Output the [X, Y] coordinate of the center of the cell containing the given text.  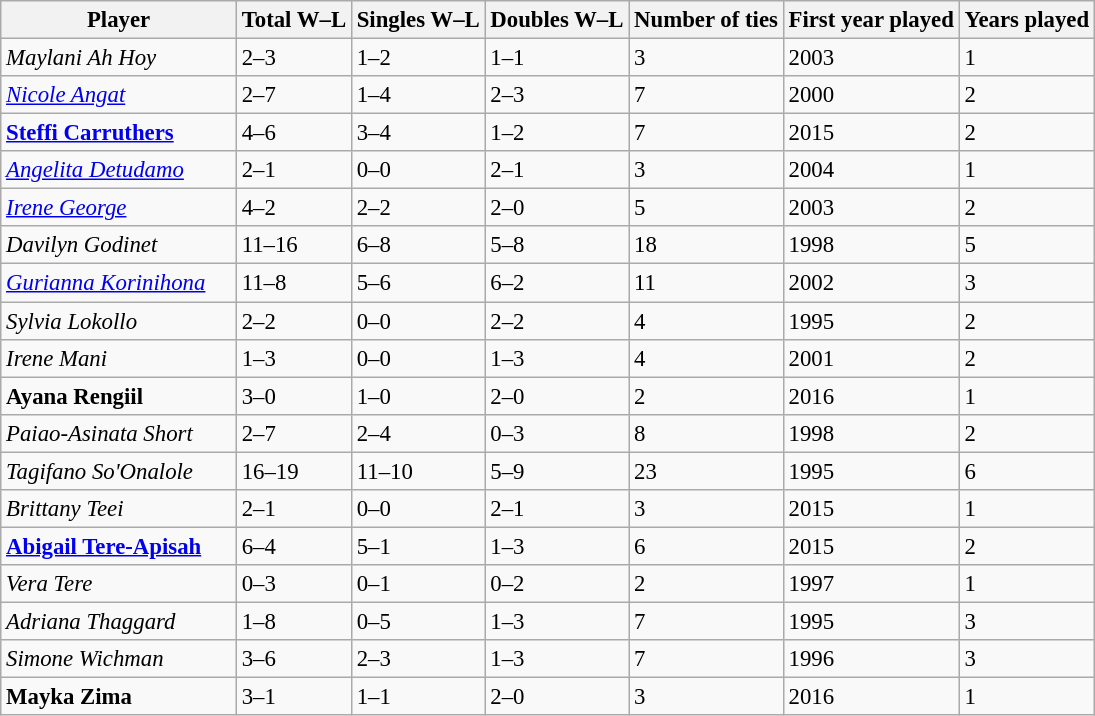
16–19 [294, 471]
11–10 [418, 471]
Irene George [119, 208]
3–0 [294, 396]
2000 [871, 95]
Abigail Tere-Apisah [119, 546]
Mayka Zima [119, 697]
Nicole Angat [119, 95]
First year played [871, 20]
6–8 [418, 245]
4–2 [294, 208]
Sylvia Lokollo [119, 321]
Paiao-Asinata Short [119, 433]
Adriana Thaggard [119, 621]
Simone Wichman [119, 659]
1–4 [418, 95]
0–2 [557, 584]
Maylani Ah Hoy [119, 58]
11–16 [294, 245]
Years played [1026, 20]
0–5 [418, 621]
6–4 [294, 546]
4–6 [294, 133]
Vera Tere [119, 584]
Tagifano So'Onalole [119, 471]
Angelita Detudamo [119, 170]
8 [706, 433]
1–0 [418, 396]
Ayana Rengiil [119, 396]
Total W–L [294, 20]
18 [706, 245]
Gurianna Korinihona [119, 283]
3–1 [294, 697]
2001 [871, 358]
3–6 [294, 659]
Irene Mani [119, 358]
Davilyn Godinet [119, 245]
Singles W–L [418, 20]
0–1 [418, 584]
5–1 [418, 546]
Steffi Carruthers [119, 133]
Number of ties [706, 20]
2004 [871, 170]
Brittany Teei [119, 509]
2002 [871, 283]
6–2 [557, 283]
3–4 [418, 133]
1997 [871, 584]
5–8 [557, 245]
5–9 [557, 471]
Player [119, 20]
1996 [871, 659]
Doubles W–L [557, 20]
23 [706, 471]
11 [706, 283]
5–6 [418, 283]
1–8 [294, 621]
2–4 [418, 433]
11–8 [294, 283]
